Output the [X, Y] coordinate of the center of the cell containing the given text.  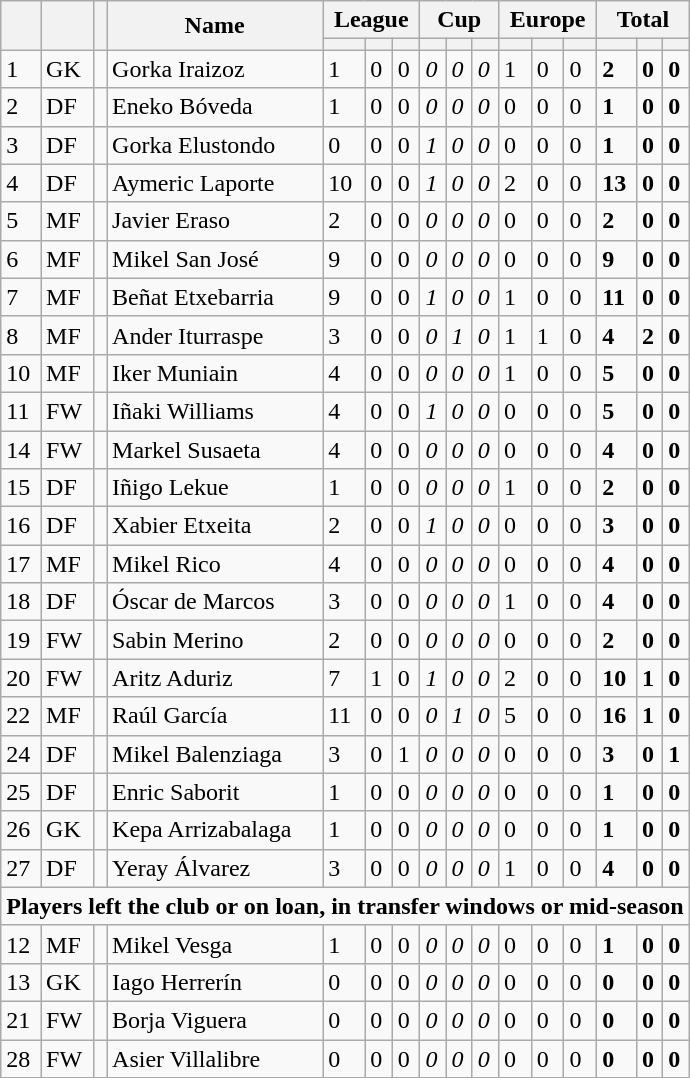
Gorka Elustondo [215, 145]
27 [21, 868]
Markel Susaeta [215, 449]
19 [21, 640]
24 [21, 754]
15 [21, 488]
Gorka Iraizoz [215, 69]
Europe [547, 20]
Iñaki Williams [215, 411]
25 [21, 792]
League [372, 20]
21 [21, 1020]
Total [643, 20]
Iker Muniain [215, 373]
Óscar de Marcos [215, 602]
Mikel Vesga [215, 944]
Mikel Rico [215, 564]
20 [21, 678]
Aymeric Laporte [215, 183]
12 [21, 944]
18 [21, 602]
Iago Herrerín [215, 982]
14 [21, 449]
28 [21, 1059]
Kepa Arrizabalaga [215, 830]
Sabin Merino [215, 640]
6 [21, 259]
Aritz Aduriz [215, 678]
Asier Villalibre [215, 1059]
Eneko Bóveda [215, 107]
Raúl García [215, 716]
17 [21, 564]
Mikel San José [215, 259]
Mikel Balenziaga [215, 754]
Ander Iturraspe [215, 335]
Name [215, 26]
8 [21, 335]
Beñat Etxebarria [215, 297]
Xabier Etxeita [215, 526]
Yeray Álvarez [215, 868]
22 [21, 716]
Iñigo Lekue [215, 488]
Enric Saborit [215, 792]
Javier Eraso [215, 221]
26 [21, 830]
Borja Viguera [215, 1020]
Players left the club or on loan, in transfer windows or mid-season [345, 906]
Cup [460, 20]
